Find where the given text appears and provide that cell's center as [X, Y] coordinate. 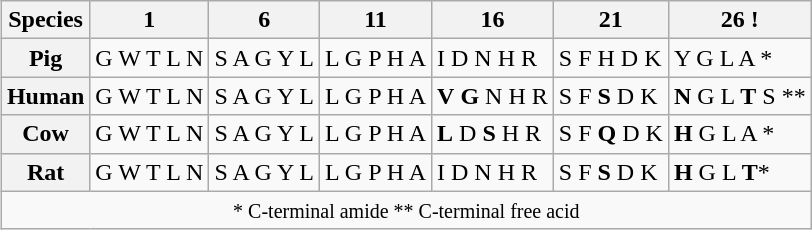
Species [45, 20]
Y G L A * [740, 58]
L D S H R [493, 134]
Rat [45, 172]
* C-terminal amide ** C-terminal free acid [406, 210]
H G L T* [740, 172]
H G L A * [740, 134]
21 [610, 20]
Pig [45, 58]
6 [264, 20]
Human [45, 96]
16 [493, 20]
S F H D K [610, 58]
N G L T S ** [740, 96]
26 ! [740, 20]
11 [376, 20]
S F Q D K [610, 134]
V G N H R [493, 96]
1 [150, 20]
Cow [45, 134]
